Return (x, y) of the center of cell containing provided text 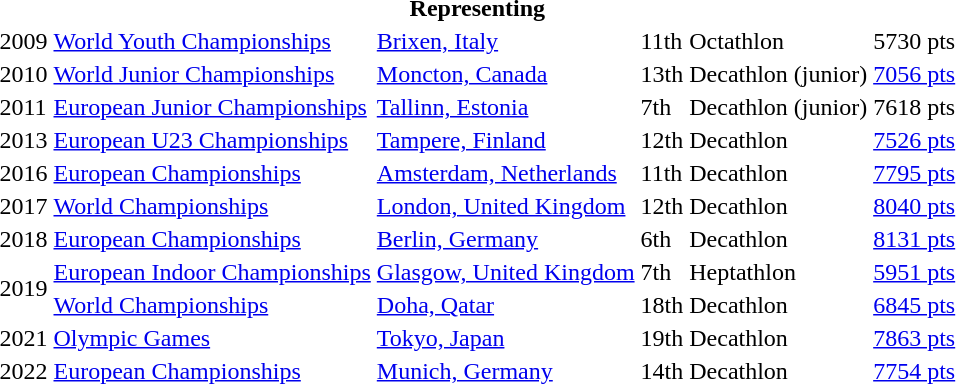
13th (662, 74)
Octathlon (778, 41)
Heptathlon (778, 272)
Tallinn, Estonia (506, 107)
World Youth Championships (212, 41)
Berlin, Germany (506, 239)
18th (662, 305)
Moncton, Canada (506, 74)
Glasgow, United Kingdom (506, 272)
19th (662, 338)
Brixen, Italy (506, 41)
Tokyo, Japan (506, 338)
European Junior Championships (212, 107)
London, United Kingdom (506, 206)
Olympic Games (212, 338)
Doha, Qatar (506, 305)
European U23 Championships (212, 140)
6th (662, 239)
Tampere, Finland (506, 140)
European Indoor Championships (212, 272)
Amsterdam, Netherlands (506, 173)
World Junior Championships (212, 74)
